From the cell containing the given text, extract its center point as [x, y] coordinate. 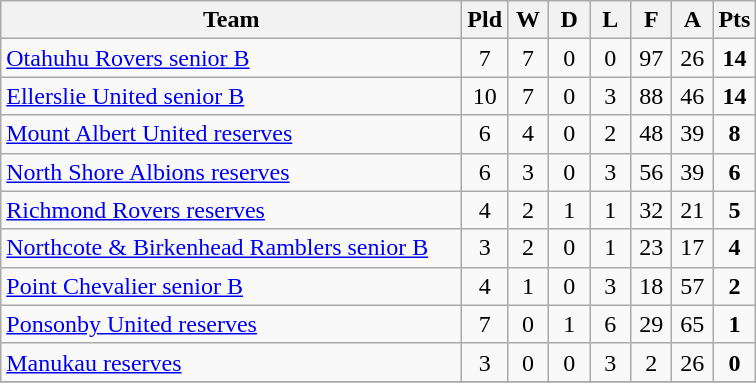
17 [692, 248]
18 [652, 286]
65 [692, 324]
97 [652, 58]
Otahuhu Rovers senior B [232, 58]
5 [734, 210]
46 [692, 96]
Mount Albert United reserves [232, 134]
8 [734, 134]
Manukau reserves [232, 362]
L [610, 20]
Northcote & Birkenhead Ramblers senior B [232, 248]
21 [692, 210]
10 [485, 96]
W [528, 20]
48 [652, 134]
Team [232, 20]
88 [652, 96]
32 [652, 210]
Pld [485, 20]
North Shore Albions reserves [232, 172]
Richmond Rovers reserves [232, 210]
F [652, 20]
D [570, 20]
A [692, 20]
56 [652, 172]
Ponsonby United reserves [232, 324]
Ellerslie United senior B [232, 96]
57 [692, 286]
23 [652, 248]
Pts [734, 20]
Point Chevalier senior B [232, 286]
29 [652, 324]
